Find where the given text appears and provide that cell's center as (X, Y) coordinate. 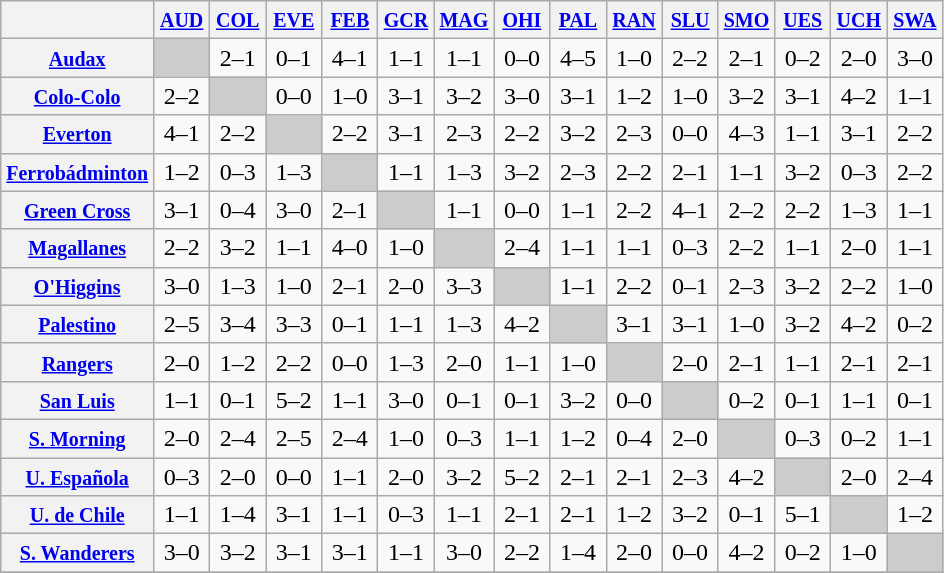
COL (238, 20)
U. de Chile (78, 515)
SMO (746, 20)
Audax (78, 58)
AUD (182, 20)
4–5 (578, 58)
O'Higgins (78, 286)
S. Wanderers (78, 553)
SLU (690, 20)
SWA (915, 20)
3–4 (238, 324)
UES (803, 20)
PAL (578, 20)
EVE (294, 20)
MAG (464, 20)
Ferrobádminton (78, 172)
GCR (406, 20)
UCH (859, 20)
RAN (634, 20)
4–3 (746, 134)
Colo-Colo (78, 96)
4–0 (350, 248)
San Luis (78, 400)
Palestino (78, 324)
5–1 (803, 515)
FEB (350, 20)
Green Cross (78, 210)
U. Española (78, 477)
S. Morning (78, 438)
Everton (78, 134)
Magallanes (78, 248)
OHI (522, 20)
Rangers (78, 362)
